Identify which cell holds the provided text, then report its (x, y) central coordinate. 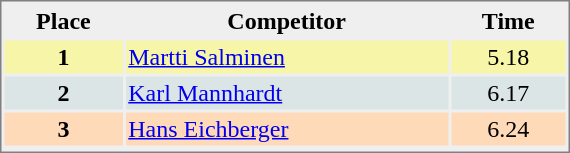
3 (63, 128)
2 (63, 92)
Karl Mannhardt (286, 92)
Martti Salminen (286, 56)
Time (508, 20)
6.17 (508, 92)
1 (63, 56)
Place (63, 20)
6.24 (508, 128)
Hans Eichberger (286, 128)
Competitor (286, 20)
5.18 (508, 56)
